Output the [x, y] coordinate of the center of the cell containing the given text.  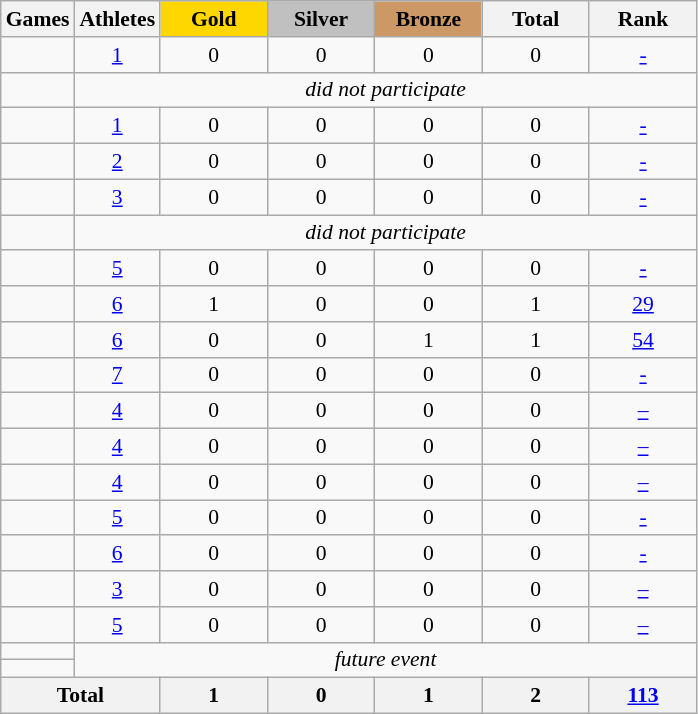
54 [642, 340]
Silver [320, 19]
113 [642, 696]
29 [642, 304]
7 [117, 375]
Rank [642, 19]
Gold [214, 19]
Bronze [428, 19]
Athletes [117, 19]
Games [38, 19]
future event [385, 660]
